Locate the cell with the specified text and output its [x, y] center coordinate. 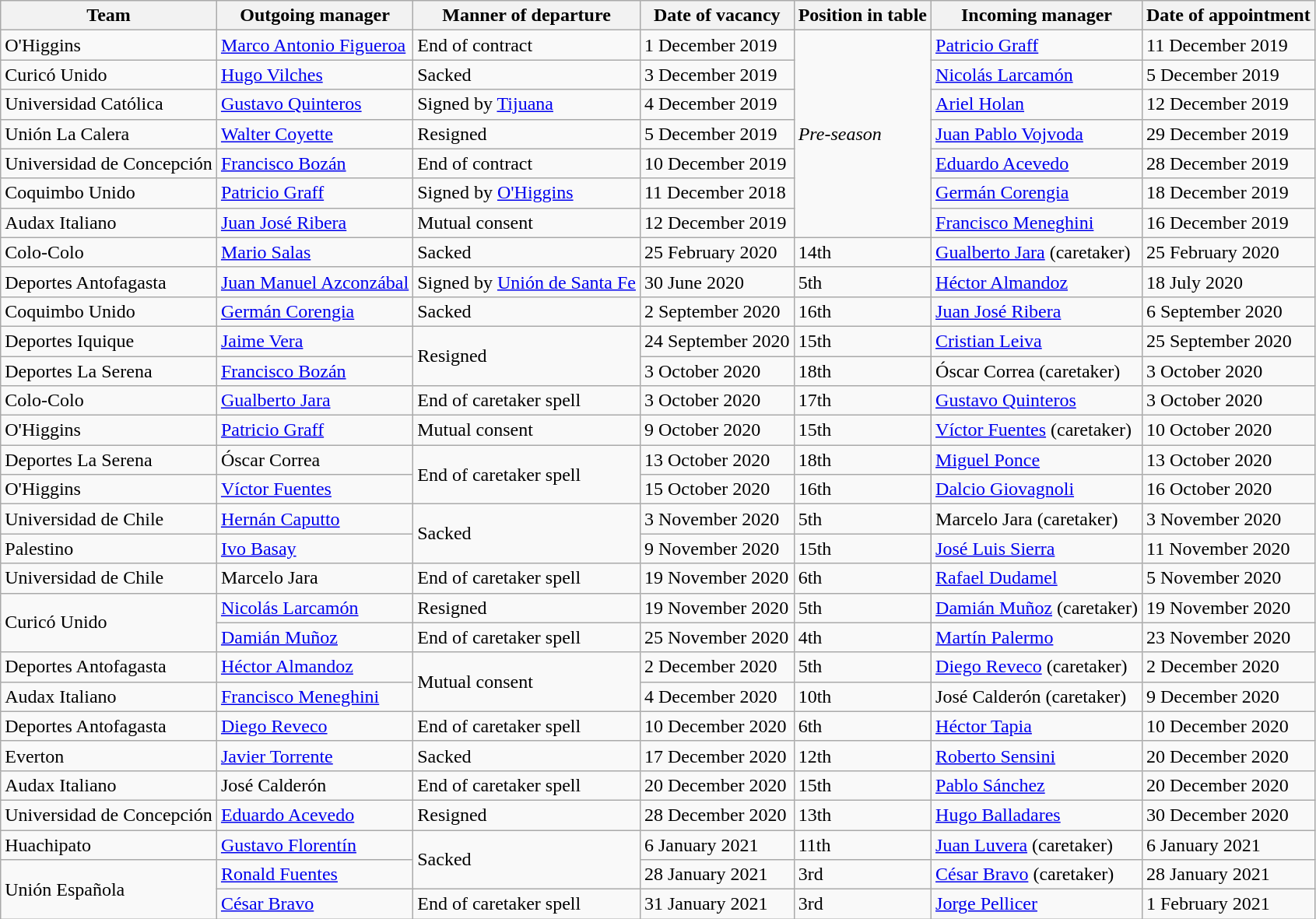
16 December 2019 [1228, 223]
Signed by Tijuana [527, 104]
Hugo Vilches [314, 75]
Pablo Sánchez [1037, 785]
4 December 2020 [717, 696]
17th [862, 401]
Jorge Pellicer [1037, 904]
Víctor Fuentes [314, 489]
José Luis Sierra [1037, 549]
9 November 2020 [717, 549]
Roberto Sensini [1037, 756]
11 November 2020 [1228, 549]
Palestino [109, 549]
César Bravo (caretaker) [1037, 875]
Ivo Basay [314, 549]
César Bravo [314, 904]
Marco Antonio Figueroa [314, 45]
Position in table [862, 16]
Walter Coyette [314, 134]
Gustavo Florentín [314, 844]
Signed by Unión de Santa Fe [527, 282]
31 January 2021 [717, 904]
Date of vacancy [717, 16]
Gualberto Jara (caretaker) [1037, 252]
17 December 2020 [717, 756]
Diego Reveco (caretaker) [1037, 667]
4 December 2019 [717, 104]
Damián Muñoz (caretaker) [1037, 608]
Óscar Correa (caretaker) [1037, 371]
Pre-season [862, 134]
24 September 2020 [717, 341]
14th [862, 252]
Hernán Caputto [314, 519]
2 September 2020 [717, 311]
3 December 2019 [717, 75]
Outgoing manager [314, 16]
Víctor Fuentes (caretaker) [1037, 430]
18 December 2019 [1228, 193]
Signed by O'Higgins [527, 193]
Damián Muñoz [314, 637]
Unión La Calera [109, 134]
11 December 2018 [717, 193]
Universidad Católica [109, 104]
Huachipato [109, 844]
Team [109, 16]
23 November 2020 [1228, 637]
18 July 2020 [1228, 282]
Unión Española [109, 889]
29 December 2019 [1228, 134]
Juan Pablo Vojvoda [1037, 134]
28 December 2019 [1228, 163]
11 December 2019 [1228, 45]
José Calderón (caretaker) [1037, 696]
13th [862, 815]
Ronald Fuentes [314, 875]
Cristian Leiva [1037, 341]
Jaime Vera [314, 341]
Diego Reveco [314, 726]
1 February 2021 [1228, 904]
Óscar Correa [314, 460]
30 June 2020 [717, 282]
Date of appointment [1228, 16]
16 October 2020 [1228, 489]
5 November 2020 [1228, 578]
José Calderón [314, 785]
10 December 2019 [717, 163]
Miguel Ponce [1037, 460]
11th [862, 844]
10 October 2020 [1228, 430]
Manner of departure [527, 16]
Héctor Tapia [1037, 726]
Ariel Holan [1037, 104]
10th [862, 696]
Martín Palermo [1037, 637]
Hugo Balladares [1037, 815]
15 October 2020 [717, 489]
9 October 2020 [717, 430]
Javier Torrente [314, 756]
9 December 2020 [1228, 696]
Rafael Dudamel [1037, 578]
Deportes Iquique [109, 341]
4th [862, 637]
Gualberto Jara [314, 401]
Dalcio Giovagnoli [1037, 489]
Marcelo Jara [314, 578]
25 September 2020 [1228, 341]
12th [862, 756]
30 December 2020 [1228, 815]
28 December 2020 [717, 815]
Mario Salas [314, 252]
1 December 2019 [717, 45]
Everton [109, 756]
25 November 2020 [717, 637]
Juan Luvera (caretaker) [1037, 844]
6 September 2020 [1228, 311]
Marcelo Jara (caretaker) [1037, 519]
Juan Manuel Azconzábal [314, 282]
Incoming manager [1037, 16]
